Locate the cell with the specified text and output its (X, Y) center coordinate. 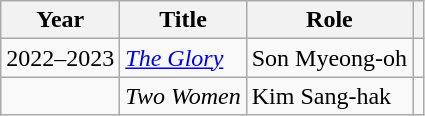
Title (183, 20)
The Glory (183, 58)
Two Women (183, 96)
Role (329, 20)
Son Myeong-oh (329, 58)
Year (60, 20)
Kim Sang-hak (329, 96)
2022–2023 (60, 58)
